Locate the cell with the specified text and output its [X, Y] center coordinate. 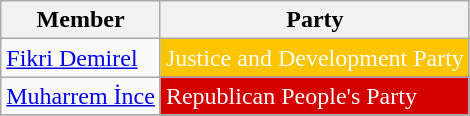
Member [81, 20]
Fikri Demirel [81, 58]
Party [314, 20]
Republican People's Party [314, 96]
Justice and Development Party [314, 58]
Muharrem İnce [81, 96]
